Locate the cell with the specified text and output its [x, y] center coordinate. 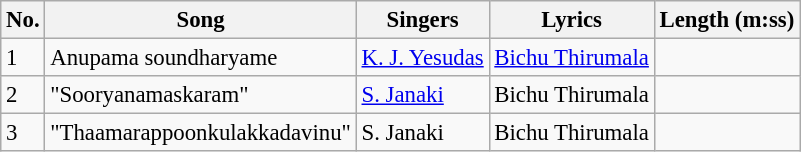
Anupama soundharyame [200, 58]
Singers [422, 20]
No. [23, 20]
"Thaamarappoonkulakkadavinu" [200, 133]
Lyrics [572, 20]
K. J. Yesudas [422, 58]
3 [23, 133]
1 [23, 58]
Length (m:ss) [726, 20]
2 [23, 95]
"Sooryanamaskaram" [200, 95]
Song [200, 20]
